From the cell containing the given text, extract its center point as (x, y) coordinate. 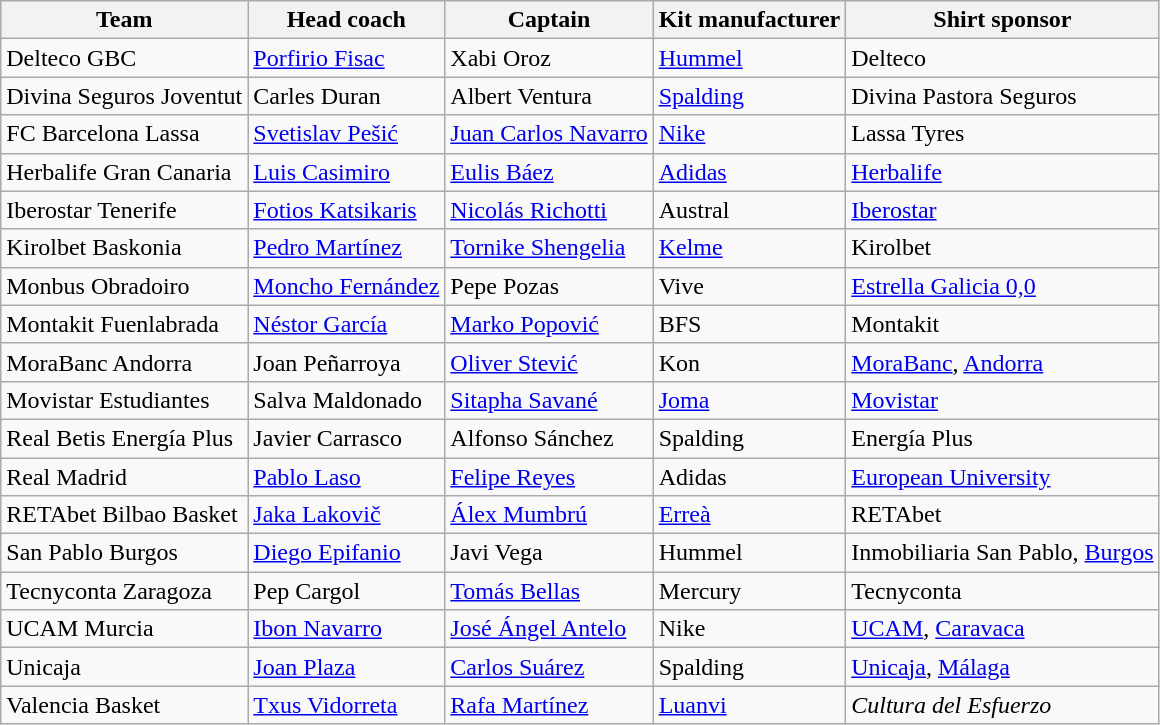
Divina Pastora Seguros (1002, 96)
Javi Vega (549, 553)
Movistar Estudiantes (124, 400)
MoraBanc Andorra (124, 362)
Joan Peñarroya (346, 362)
Valencia Basket (124, 705)
Néstor García (346, 324)
Shirt sponsor (1002, 20)
Juan Carlos Navarro (549, 134)
Marko Popović (549, 324)
Nicolás Richotti (549, 210)
Real Betis Energía Plus (124, 438)
Iberostar Tenerife (124, 210)
Iberostar (1002, 210)
Tecnyconta (1002, 591)
RETAbet (1002, 515)
Unicaja (124, 667)
Luis Casimiro (346, 172)
BFS (750, 324)
FC Barcelona Lassa (124, 134)
Jaka Lakovič (346, 515)
Salva Maldonado (346, 400)
Herbalife (1002, 172)
Javier Carrasco (346, 438)
Fotios Katsikaris (346, 210)
Txus Vidorreta (346, 705)
Svetislav Pešić (346, 134)
Joma (750, 400)
Herbalife Gran Canaria (124, 172)
Ibon Navarro (346, 629)
Unicaja, Málaga (1002, 667)
Kirolbet (1002, 248)
San Pablo Burgos (124, 553)
Movistar (1002, 400)
Albert Ventura (549, 96)
Carles Duran (346, 96)
Pep Cargol (346, 591)
Real Madrid (124, 477)
Inmobiliaria San Pablo, Burgos (1002, 553)
Monbus Obradoiro (124, 286)
Head coach (346, 20)
European University (1002, 477)
Pedro Martínez (346, 248)
UCAM Murcia (124, 629)
Pablo Laso (346, 477)
Cultura del Esfuerzo (1002, 705)
Austral (750, 210)
UCAM, Caravaca (1002, 629)
Carlos Suárez (549, 667)
Sitapha Savané (549, 400)
Delteco GBC (124, 58)
Diego Epifanio (346, 553)
Kit manufacturer (750, 20)
Montakit (1002, 324)
Montakit Fuenlabrada (124, 324)
Mercury (750, 591)
Erreà (750, 515)
Felipe Reyes (549, 477)
Moncho Fernández (346, 286)
Joan Plaza (346, 667)
MoraBanc, Andorra (1002, 362)
Porfirio Fisac (346, 58)
Kon (750, 362)
Captain (549, 20)
Eulis Báez (549, 172)
Tomás Bellas (549, 591)
Xabi Oroz (549, 58)
Álex Mumbrú (549, 515)
Luanvi (750, 705)
Tornike Shengelia (549, 248)
Energía Plus (1002, 438)
Vive (750, 286)
Team (124, 20)
RETAbet Bilbao Basket (124, 515)
Pepe Pozas (549, 286)
Alfonso Sánchez (549, 438)
Oliver Stević (549, 362)
Kelme (750, 248)
Delteco (1002, 58)
José Ángel Antelo (549, 629)
Lassa Tyres (1002, 134)
Divina Seguros Joventut (124, 96)
Tecnyconta Zaragoza (124, 591)
Estrella Galicia 0,0 (1002, 286)
Kirolbet Baskonia (124, 248)
Rafa Martínez (549, 705)
